Extract the [X, Y] coordinate from the center of the cell holding the provided text.  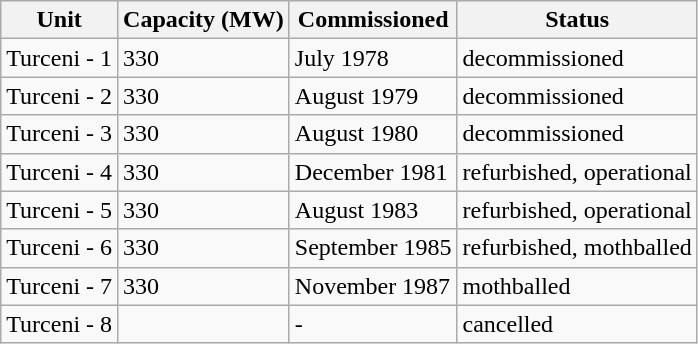
Status [577, 20]
Turceni - 7 [60, 286]
Turceni - 1 [60, 58]
Turceni - 4 [60, 172]
Turceni - 2 [60, 96]
August 1979 [373, 96]
August 1983 [373, 210]
Turceni - 6 [60, 248]
September 1985 [373, 248]
August 1980 [373, 134]
- [373, 324]
December 1981 [373, 172]
cancelled [577, 324]
November 1987 [373, 286]
Unit [60, 20]
Turceni - 3 [60, 134]
July 1978 [373, 58]
Turceni - 8 [60, 324]
mothballed [577, 286]
refurbished, mothballed [577, 248]
Turceni - 5 [60, 210]
Capacity (MW) [204, 20]
Commissioned [373, 20]
